From the cell containing the given text, extract its center point as [x, y] coordinate. 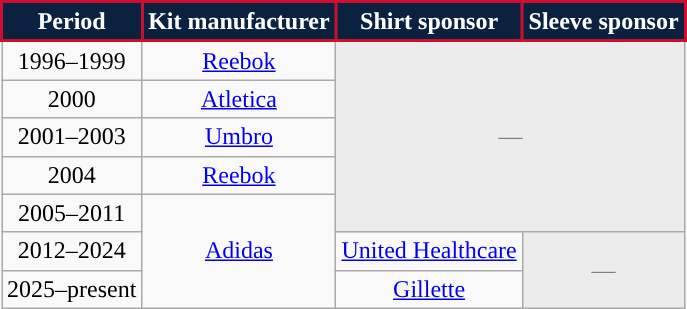
1996–1999 [72, 60]
Period [72, 22]
2004 [72, 175]
Umbro [239, 137]
2025–present [72, 289]
Sleeve sponsor [604, 22]
Atletica [239, 99]
2000 [72, 99]
2005–2011 [72, 213]
United Healthcare [429, 251]
Adidas [239, 251]
2001–2003 [72, 137]
Shirt sponsor [429, 22]
Kit manufacturer [239, 22]
2012–2024 [72, 251]
Gillette [429, 289]
